Return the (x, y) coordinate for the center point of the cell that contains the specified text.  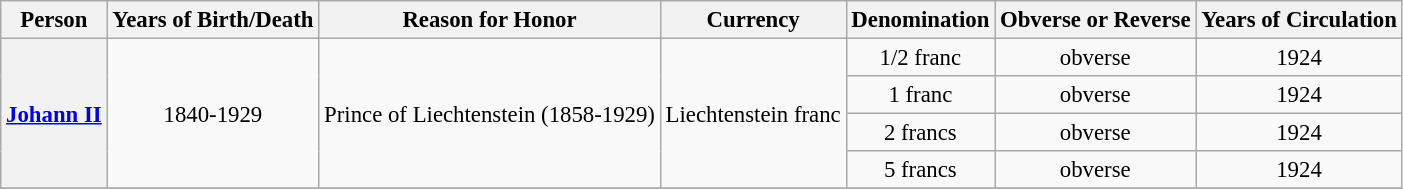
1 franc (920, 95)
5 francs (920, 170)
2 francs (920, 133)
Currency (753, 20)
Liechtenstein franc (753, 114)
Denomination (920, 20)
1840-1929 (213, 114)
Years of Birth/Death (213, 20)
Years of Circulation (1299, 20)
Obverse or Reverse (1096, 20)
Reason for Honor (490, 20)
Johann II (54, 114)
Person (54, 20)
Prince of Liechtenstein (1858-1929) (490, 114)
1/2 franc (920, 58)
